From the cell containing the given text, extract its center point as [x, y] coordinate. 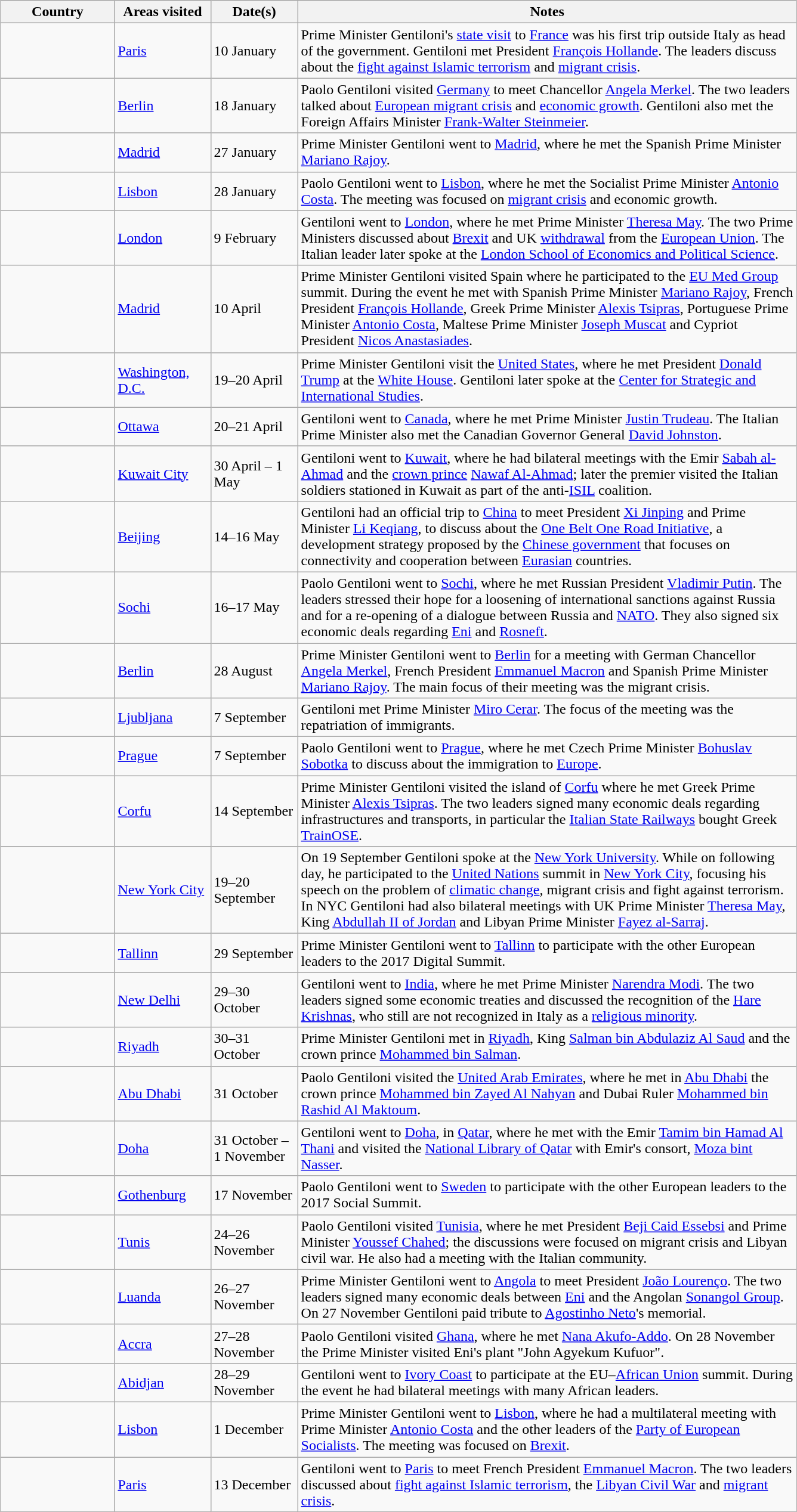
Prague [162, 756]
16–17 May [254, 607]
17 November [254, 1195]
Luanda [162, 1297]
Corfu [162, 811]
Prime Minister Gentiloni went to Madrid, where he met the Spanish Prime Minister Mariano Rajoy. [547, 153]
9 February [254, 238]
10 January [254, 51]
14 September [254, 811]
Gothenburg [162, 1195]
Tunis [162, 1242]
Beijing [162, 537]
Areas visited [162, 12]
31 October – 1 November [254, 1148]
Country [57, 12]
Paolo Gentiloni visited Ghana, where he met Nana Akufo-Addo. On 28 November the Prime Minister visited Eni's plant "John Agyekum Kufuor". [547, 1344]
Paolo Gentiloni went to Sweden to participate with the other European leaders to the 2017 Social Summit. [547, 1195]
Abidjan [162, 1382]
29–30 October [254, 1000]
Gentiloni met Prime Minister Miro Cerar. The focus of the meeting was the repatriation of immigrants. [547, 718]
19–20 April [254, 380]
10 April [254, 309]
Prime Minister Gentiloni went to Tallinn to participate with the other European leaders to the 2017 Digital Summit. [547, 953]
30 April – 1 May [254, 473]
Tallinn [162, 953]
New York City [162, 890]
24–26 November [254, 1242]
28–29 November [254, 1382]
Notes [547, 12]
13 December [254, 1485]
18 January [254, 106]
Prime Minister Gentiloni met in Riyadh, King Salman bin Abdulaziz Al Saud and the crown prince Mohammed bin Salman. [547, 1047]
Paolo Gentiloni went to Prague, where he met Czech Prime Minister Bohuslav Sobotka to discuss about the immigration to Europe. [547, 756]
Abu Dhabi [162, 1093]
Doha [162, 1148]
Ljubljana [162, 718]
28 January [254, 191]
1 December [254, 1429]
27 January [254, 153]
Riyadh [162, 1047]
28 August [254, 670]
19–20 September [254, 890]
27–28 November [254, 1344]
30–31 October [254, 1047]
20–21 April [254, 427]
29 September [254, 953]
14–16 May [254, 537]
Gentiloni went to Ivory Coast to participate at the EU–African Union summit. During the event he had bilateral meetings with many African leaders. [547, 1382]
Accra [162, 1344]
New Delhi [162, 1000]
31 October [254, 1093]
Ottawa [162, 427]
Date(s) [254, 12]
Washington, D.C. [162, 380]
London [162, 238]
26–27 November [254, 1297]
Kuwait City [162, 473]
Sochi [162, 607]
